Return the [X, Y] coordinate for the center point of the cell that contains the specified text.  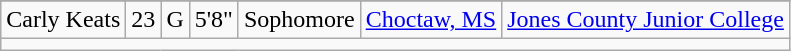
Sophomore [299, 20]
23 [144, 20]
Jones County Junior College [646, 20]
Carly Keats [64, 20]
Choctaw, MS [431, 20]
5'8" [214, 20]
G [175, 20]
